Capture the cell that displays the provided text and extract its (X, Y) central coordinate. 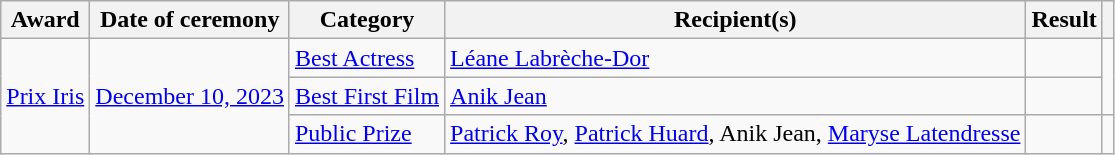
Date of ceremony (190, 20)
December 10, 2023 (190, 96)
Prix Iris (46, 96)
Public Prize (366, 134)
Best First Film (366, 96)
Award (46, 20)
Léane Labrèche-Dor (736, 58)
Recipient(s) (736, 20)
Best Actress (366, 58)
Anik Jean (736, 96)
Patrick Roy, Patrick Huard, Anik Jean, Maryse Latendresse (736, 134)
Result (1064, 20)
Category (366, 20)
